Extract the (x, y) coordinate from the center of the cell holding the provided text.  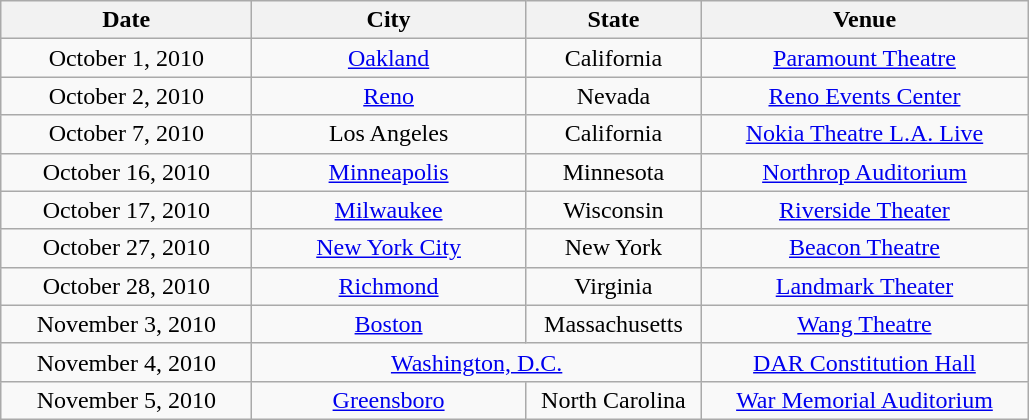
Nevada (613, 96)
Washington, D.C. (477, 362)
October 1, 2010 (126, 58)
Oakland (389, 58)
Northrop Auditorium (864, 172)
Reno Events Center (864, 96)
Landmark Theater (864, 286)
Venue (864, 20)
City (389, 20)
Massachusetts (613, 324)
Wang Theatre (864, 324)
Virginia (613, 286)
November 3, 2010 (126, 324)
November 5, 2010 (126, 400)
North Carolina (613, 400)
War Memorial Auditorium (864, 400)
Minnesota (613, 172)
October 7, 2010 (126, 134)
DAR Constitution Hall (864, 362)
October 16, 2010 (126, 172)
Richmond (389, 286)
New York (613, 248)
Wisconsin (613, 210)
October 2, 2010 (126, 96)
Milwaukee (389, 210)
Minneapolis (389, 172)
Paramount Theatre (864, 58)
October 17, 2010 (126, 210)
New York City (389, 248)
Greensboro (389, 400)
Nokia Theatre L.A. Live (864, 134)
Boston (389, 324)
October 27, 2010 (126, 248)
Riverside Theater (864, 210)
Beacon Theatre (864, 248)
State (613, 20)
November 4, 2010 (126, 362)
Date (126, 20)
Reno (389, 96)
Los Angeles (389, 134)
October 28, 2010 (126, 286)
